Pinpoint the cell where the given text exists, returning its [x, y] midpoint coordinate. 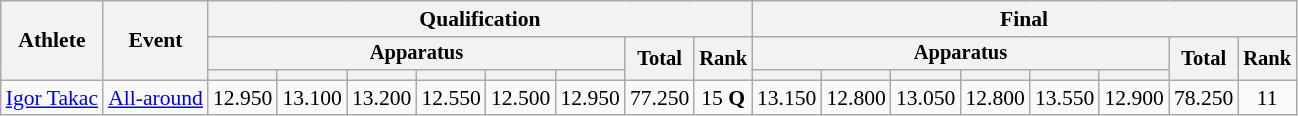
78.250 [1204, 98]
Qualification [480, 19]
13.050 [926, 98]
12.500 [520, 98]
11 [1267, 98]
Athlete [52, 40]
12.900 [1134, 98]
All-around [156, 98]
13.100 [312, 98]
15 Q [723, 98]
13.200 [382, 98]
12.550 [450, 98]
13.550 [1064, 98]
Igor Takac [52, 98]
77.250 [660, 98]
Event [156, 40]
13.150 [786, 98]
Final [1024, 19]
